Find where the given text appears and provide that cell's center as [X, Y] coordinate. 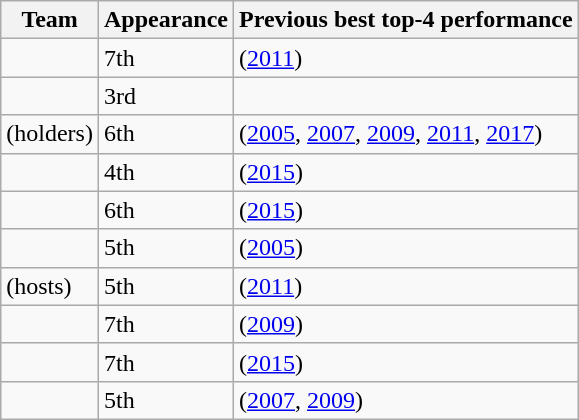
(2005, 2007, 2009, 2011, 2017) [406, 134]
Team [50, 20]
3rd [166, 96]
(2007, 2009) [406, 400]
4th [166, 172]
Previous best top-4 performance [406, 20]
(holders) [50, 134]
(2009) [406, 324]
(2005) [406, 248]
(hosts) [50, 286]
Appearance [166, 20]
